Return [X, Y] of the center of cell containing provided text 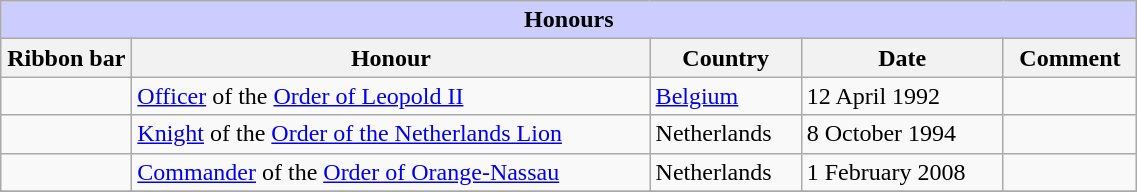
Commander of the Order of Orange-Nassau [391, 172]
Honours [569, 20]
Belgium [726, 96]
1 February 2008 [902, 172]
Comment [1070, 58]
Date [902, 58]
Officer of the Order of Leopold II [391, 96]
8 October 1994 [902, 134]
12 April 1992 [902, 96]
Honour [391, 58]
Ribbon bar [66, 58]
Knight of the Order of the Netherlands Lion [391, 134]
Country [726, 58]
